Search for the cell housing the specified text and yield its (x, y) center coordinate. 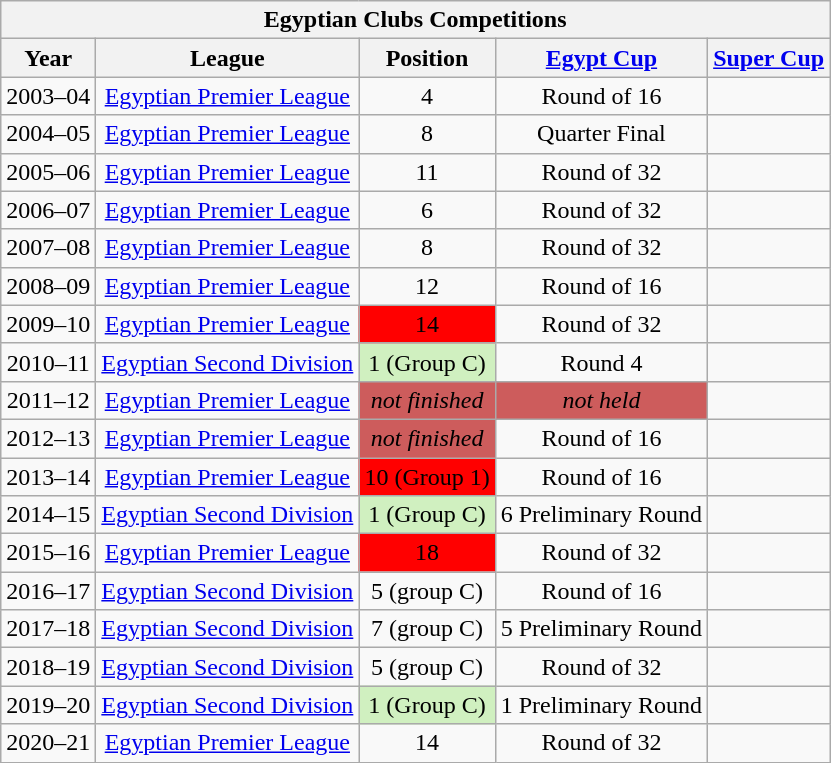
League (228, 58)
2015–16 (48, 553)
2011–12 (48, 400)
2014–15 (48, 515)
5 Preliminary Round (601, 629)
4 (427, 96)
2020–21 (48, 743)
Round 4 (601, 362)
2013–14 (48, 477)
Position (427, 58)
2007–08 (48, 248)
2005–06 (48, 172)
Egyptian Clubs Competitions (416, 20)
Year (48, 58)
12 (427, 286)
2010–11 (48, 362)
6 (427, 210)
1 Preliminary Round (601, 705)
2004–05 (48, 134)
2003–04 (48, 96)
2012–13 (48, 438)
2008–09 (48, 286)
7 (group C) (427, 629)
2018–19 (48, 667)
Egypt Cup (601, 58)
Quarter Final (601, 134)
11 (427, 172)
not held (601, 400)
2006–07 (48, 210)
2016–17 (48, 591)
Super Cup (769, 58)
18 (427, 553)
2019–20 (48, 705)
2017–18 (48, 629)
2009–10 (48, 324)
10 (Group 1) (427, 477)
6 Preliminary Round (601, 515)
